Scan for the cell matching the given text and deliver its [x, y] coordinate at center. 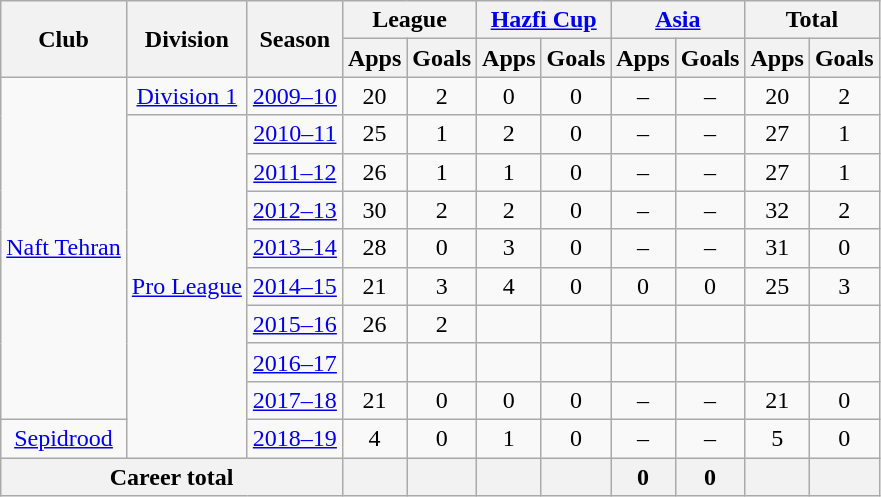
5 [777, 438]
32 [777, 210]
31 [777, 248]
2015–16 [294, 324]
League [409, 20]
Naft Tehran [64, 248]
28 [374, 248]
2011–12 [294, 172]
Season [294, 39]
Division [186, 39]
Asia [678, 20]
2009–10 [294, 96]
2014–15 [294, 286]
Pro League [186, 286]
2017–18 [294, 400]
30 [374, 210]
2010–11 [294, 134]
2016–17 [294, 362]
Sepidrood [64, 438]
2018–19 [294, 438]
Career total [172, 477]
2012–13 [294, 210]
Club [64, 39]
Division 1 [186, 96]
Total [812, 20]
2013–14 [294, 248]
Hazfi Cup [544, 20]
